Capture the cell that displays the provided text and extract its [x, y] central coordinate. 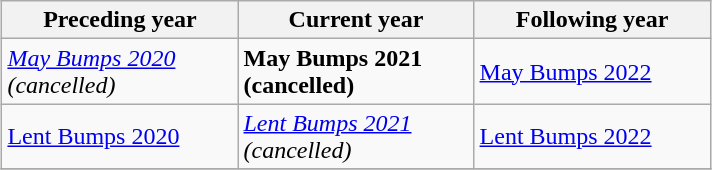
Following year [592, 20]
May Bumps 2020 (cancelled) [120, 72]
Current year [356, 20]
Lent Bumps 2021 (cancelled) [356, 136]
May Bumps 2022 [592, 72]
Lent Bumps 2022 [592, 136]
Preceding year [120, 20]
May Bumps 2021 (cancelled) [356, 72]
Lent Bumps 2020 [120, 136]
